Output the (x, y) coordinate of the center of the cell containing the given text.  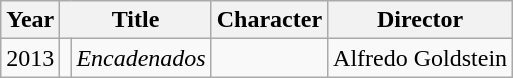
Title (136, 20)
Director (420, 20)
Character (269, 20)
Year (30, 20)
2013 (30, 58)
Encadenados (141, 58)
Alfredo Goldstein (420, 58)
